Locate the cell with the specified text and output its [X, Y] center coordinate. 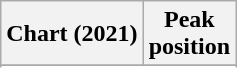
Chart (2021) [72, 34]
Peak position [189, 34]
